Pinpoint the cell where the given text exists, returning its (X, Y) midpoint coordinate. 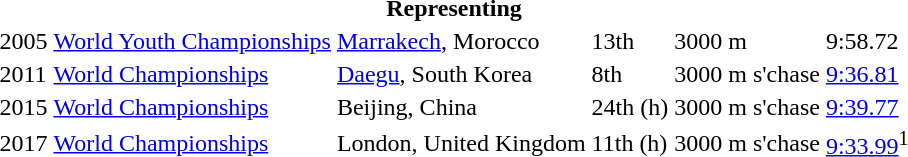
3000 m (748, 41)
13th (630, 41)
Marrakech, Morocco (461, 41)
Daegu, South Korea (461, 74)
World Youth Championships (192, 41)
24th (h) (630, 107)
8th (630, 74)
Beijing, China (461, 107)
